Return [x, y] of the center of cell containing provided text 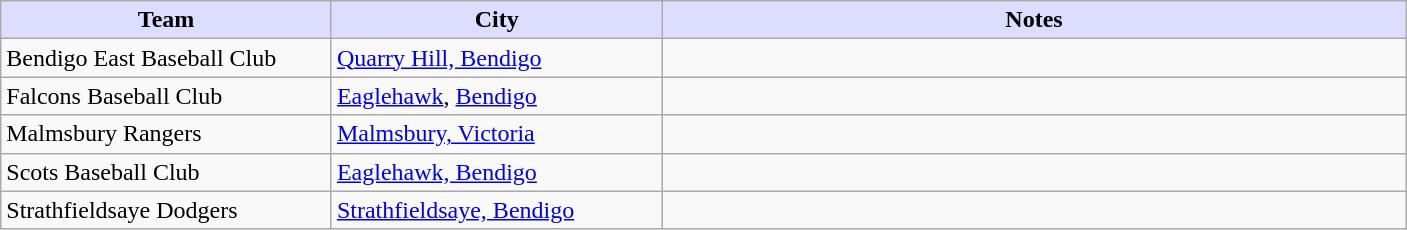
Notes [1034, 20]
Quarry Hill, Bendigo [496, 58]
Scots Baseball Club [166, 172]
Falcons Baseball Club [166, 96]
Strathfieldsaye Dodgers [166, 210]
Bendigo East Baseball Club [166, 58]
Malmsbury, Victoria [496, 134]
Malmsbury Rangers [166, 134]
Strathfieldsaye, Bendigo [496, 210]
City [496, 20]
Team [166, 20]
